Locate the cell with the specified text and output its [X, Y] center coordinate. 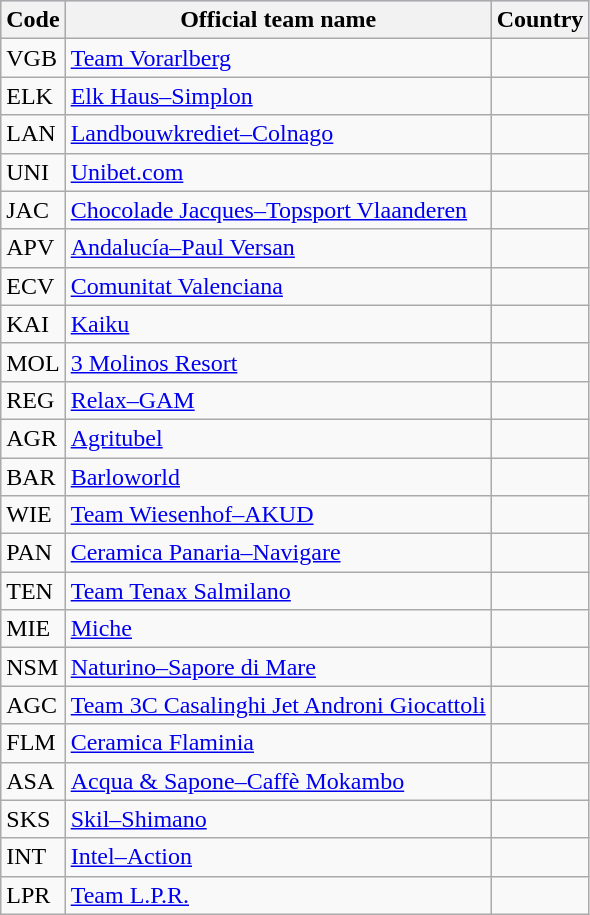
Team 3C Casalinghi Jet Androni Giocattoli [278, 705]
VGB [33, 58]
NSM [33, 667]
REG [33, 400]
Relax–GAM [278, 400]
Ceramica Panaria–Navigare [278, 553]
ECV [33, 286]
AGC [33, 705]
Code [33, 20]
Barloworld [278, 477]
Miche [278, 629]
AGR [33, 438]
BAR [33, 477]
JAC [33, 210]
Acqua & Sapone–Caffè Mokambo [278, 781]
Ceramica Flaminia [278, 743]
UNI [33, 172]
Kaiku [278, 324]
ASA [33, 781]
Landbouwkrediet–Colnago [278, 134]
Team Tenax Salmilano [278, 591]
INT [33, 857]
FLM [33, 743]
Team L.P.R. [278, 895]
LAN [33, 134]
PAN [33, 553]
Intel–Action [278, 857]
Unibet.com [278, 172]
WIE [33, 515]
Elk Haus–Simplon [278, 96]
Team Wiesenhof–AKUD [278, 515]
TEN [33, 591]
Country [540, 20]
Comunitat Valenciana [278, 286]
Team Vorarlberg [278, 58]
ELK [33, 96]
SKS [33, 819]
KAI [33, 324]
LPR [33, 895]
3 Molinos Resort [278, 362]
Agritubel [278, 438]
APV [33, 248]
Naturino–Sapore di Mare [278, 667]
Chocolade Jacques–Topsport Vlaanderen [278, 210]
Andalucía–Paul Versan [278, 248]
Skil–Shimano [278, 819]
MOL [33, 362]
Official team name [278, 20]
MIE [33, 629]
